Find where the given text appears and provide that cell's center as (x, y) coordinate. 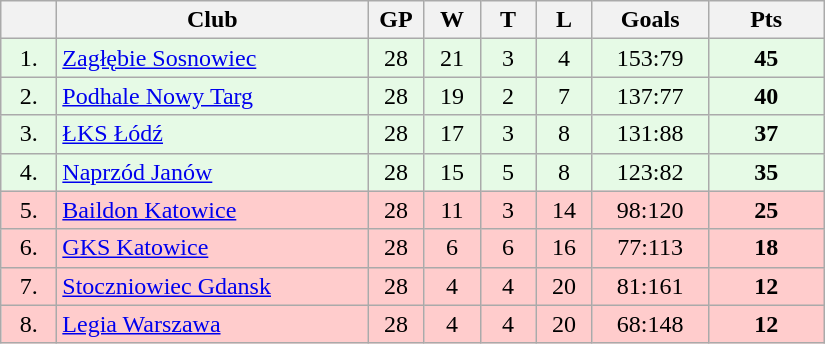
25 (766, 210)
2. (29, 96)
4. (29, 172)
Legia Warszawa (212, 324)
Stoczniowiec Gdansk (212, 286)
35 (766, 172)
L (564, 20)
6. (29, 248)
81:161 (650, 286)
19 (452, 96)
2 (508, 96)
16 (564, 248)
21 (452, 58)
Pts (766, 20)
153:79 (650, 58)
5 (508, 172)
Zagłębie Sosnowiec (212, 58)
8. (29, 324)
3. (29, 134)
Podhale Nowy Targ (212, 96)
Naprzód Janów (212, 172)
Baildon Katowice (212, 210)
T (508, 20)
77:113 (650, 248)
18 (766, 248)
7. (29, 286)
1. (29, 58)
17 (452, 134)
98:120 (650, 210)
ŁKS Łódź (212, 134)
7 (564, 96)
131:88 (650, 134)
37 (766, 134)
11 (452, 210)
45 (766, 58)
15 (452, 172)
68:148 (650, 324)
GP (396, 20)
GKS Katowice (212, 248)
Goals (650, 20)
14 (564, 210)
Club (212, 20)
40 (766, 96)
5. (29, 210)
W (452, 20)
137:77 (650, 96)
123:82 (650, 172)
